Scan for the cell matching the given text and deliver its [x, y] coordinate at center. 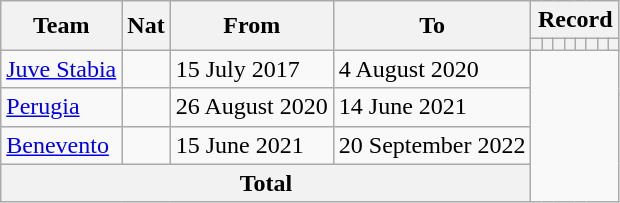
Benevento [62, 145]
Record [575, 20]
Nat [146, 26]
Total [266, 183]
Perugia [62, 107]
From [252, 26]
15 July 2017 [252, 69]
Team [62, 26]
14 June 2021 [432, 107]
Juve Stabia [62, 69]
15 June 2021 [252, 145]
To [432, 26]
20 September 2022 [432, 145]
26 August 2020 [252, 107]
4 August 2020 [432, 69]
